Provide the [X, Y] coordinate of the cell's center where the given text is located.  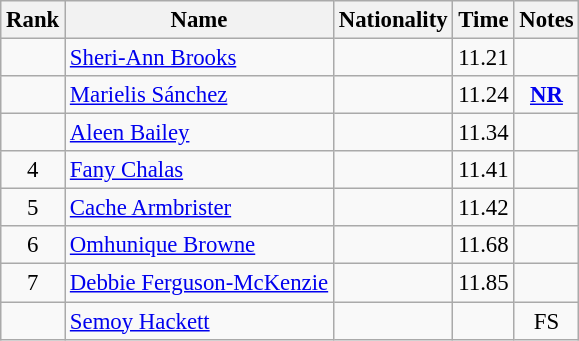
Sheri-Ann Brooks [200, 58]
Marielis Sánchez [200, 95]
11.34 [484, 133]
FS [546, 321]
11.68 [484, 245]
Rank [33, 20]
6 [33, 245]
11.24 [484, 95]
Semoy Hackett [200, 321]
Nationality [392, 20]
Fany Chalas [200, 170]
Omhunique Browne [200, 245]
Notes [546, 20]
11.21 [484, 58]
5 [33, 208]
Cache Armbrister [200, 208]
Aleen Bailey [200, 133]
11.85 [484, 283]
Time [484, 20]
Name [200, 20]
NR [546, 95]
4 [33, 170]
11.42 [484, 208]
11.41 [484, 170]
7 [33, 283]
Debbie Ferguson-McKenzie [200, 283]
